Return (X, Y) of the center of cell containing provided text 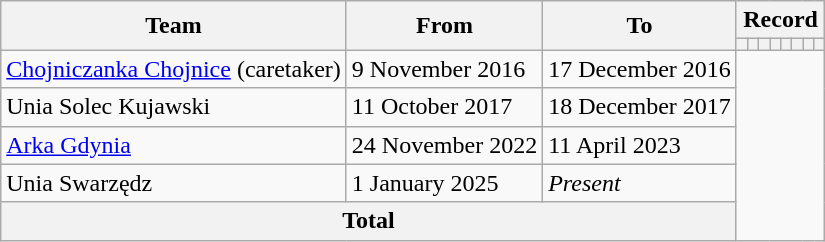
18 December 2017 (640, 107)
Record (780, 20)
Total (369, 221)
Team (174, 26)
To (640, 26)
11 October 2017 (444, 107)
Chojniczanka Chojnice (caretaker) (174, 69)
17 December 2016 (640, 69)
9 November 2016 (444, 69)
11 April 2023 (640, 145)
Arka Gdynia (174, 145)
1 January 2025 (444, 183)
From (444, 26)
Unia Solec Kujawski (174, 107)
Unia Swarzędz (174, 183)
24 November 2022 (444, 145)
Present (640, 183)
